Detect which cell encompasses the target text, then output its [X, Y] center coordinate. 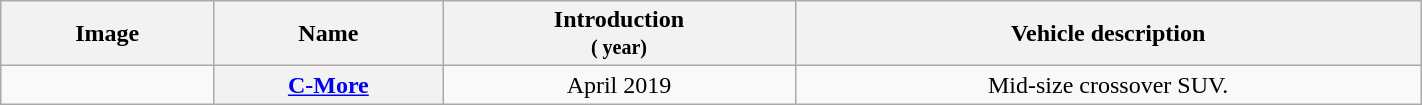
Image [108, 34]
C-More [328, 85]
Mid-size crossover SUV. [1108, 85]
April 2019 [619, 85]
Name [328, 34]
Introduction( year) [619, 34]
Vehicle description [1108, 34]
